Locate the cell with the specified text and output its [X, Y] center coordinate. 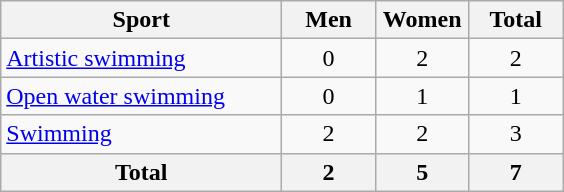
7 [516, 172]
Artistic swimming [142, 58]
5 [422, 172]
Swimming [142, 134]
Open water swimming [142, 96]
Sport [142, 20]
3 [516, 134]
Women [422, 20]
Men [329, 20]
